From the cell containing the given text, extract its center point as (X, Y) coordinate. 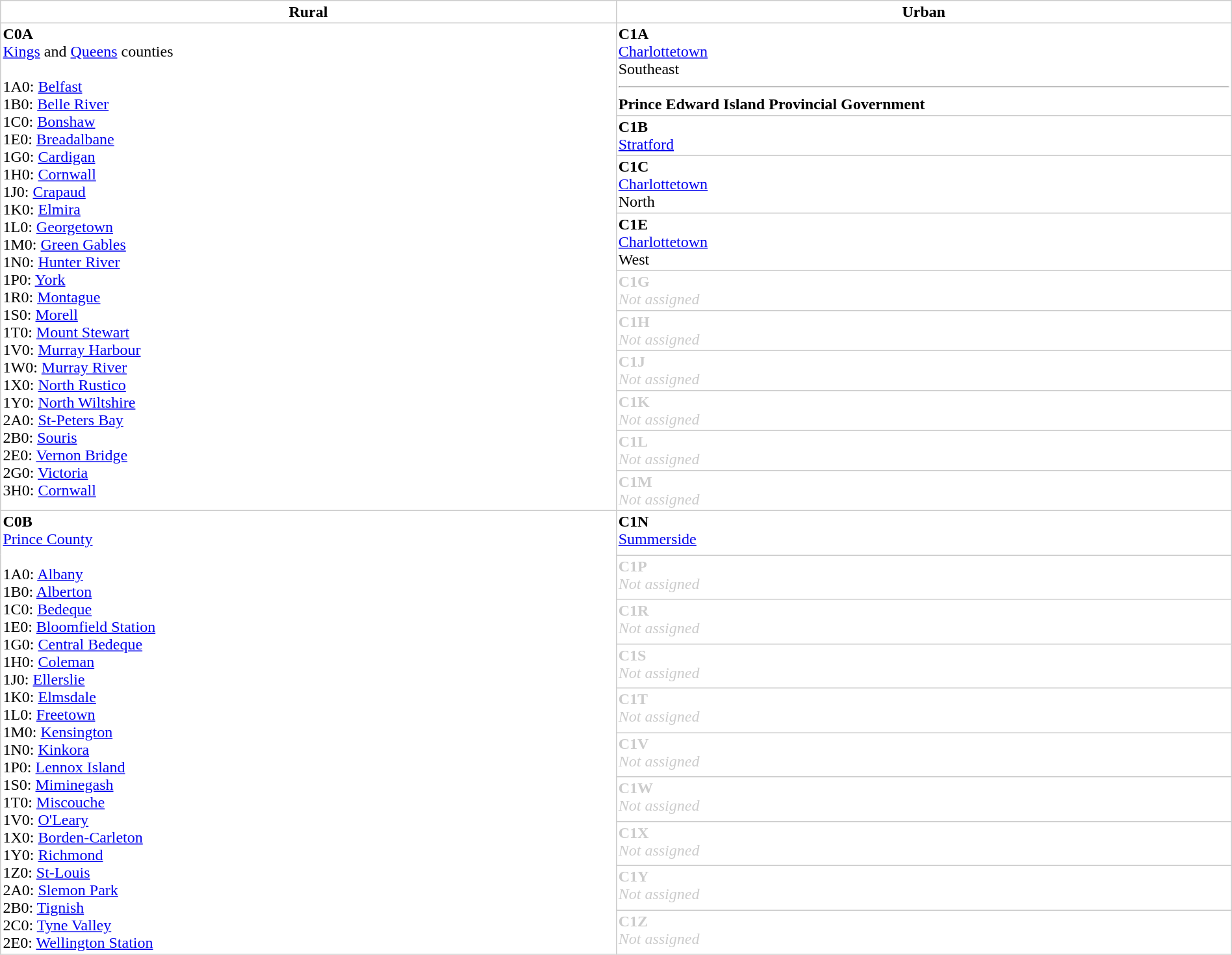
C1KNot assigned (924, 411)
C1MNot assigned (924, 491)
Rural (308, 12)
C1GNot assigned (924, 291)
C1CCharlottetownNorth (924, 184)
C1SNot assigned (924, 666)
C1HNot assigned (924, 331)
C1ZNot assigned (924, 932)
C1PNot assigned (924, 577)
C1ECharlottetownWest (924, 242)
C1WNot assigned (924, 799)
C1JNot assigned (924, 371)
C1ACharlottetownSoutheastPrince Edward Island Provincial Government (924, 69)
Urban (924, 12)
C1LNot assigned (924, 451)
C1YNot assigned (924, 887)
C1VNot assigned (924, 754)
C1NSummerside (924, 532)
C1RNot assigned (924, 621)
C1TNot assigned (924, 710)
C1XNot assigned (924, 843)
C1BStratford (924, 136)
